Return the (X, Y) coordinate for the center point of the cell that contains the specified text.  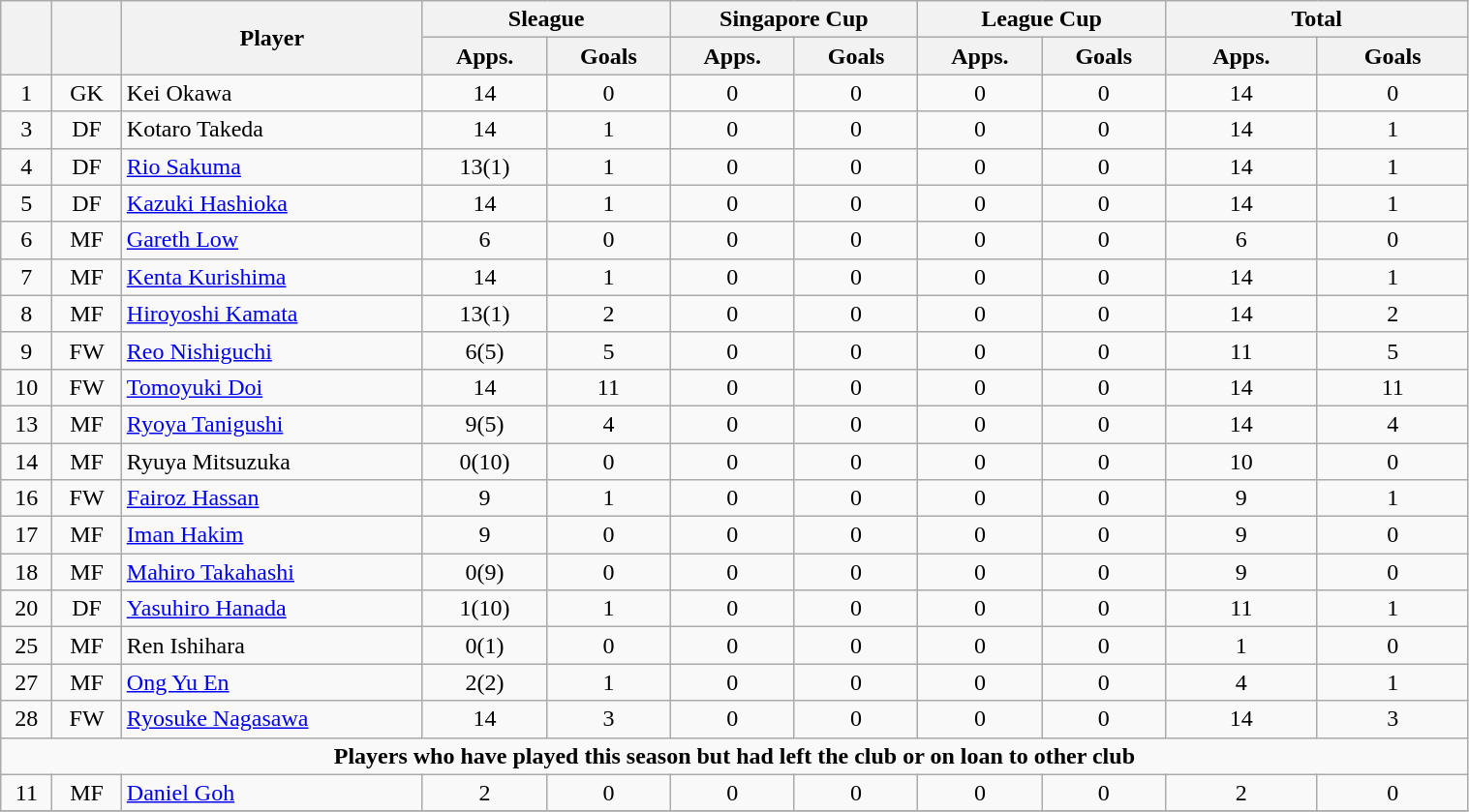
Tomoyuki Doi (271, 387)
Ryosuke Nagasawa (271, 719)
0(1) (484, 646)
Ryuya Mitsuzuka (271, 462)
0(10) (484, 462)
Player (271, 38)
1(10) (484, 609)
Ryoya Tanigushi (271, 424)
Rio Sakuma (271, 166)
7 (27, 277)
25 (27, 646)
Singapore Cup (794, 19)
Hiroyoshi Kamata (271, 314)
Ren Ishihara (271, 646)
16 (27, 498)
Fairoz Hassan (271, 498)
Kotaro Takeda (271, 130)
0(9) (484, 572)
Daniel Goh (271, 793)
Players who have played this season but had left the club or on loan to other club (734, 756)
Ong Yu En (271, 682)
League Cup (1042, 19)
Kei Okawa (271, 93)
9(5) (484, 424)
GK (87, 93)
Total (1317, 19)
6(5) (484, 350)
Iman Hakim (271, 535)
20 (27, 609)
2(2) (484, 682)
18 (27, 572)
Sleague (546, 19)
Reo Nishiguchi (271, 350)
17 (27, 535)
8 (27, 314)
28 (27, 719)
Mahiro Takahashi (271, 572)
Yasuhiro Hanada (271, 609)
27 (27, 682)
13 (27, 424)
Kazuki Hashioka (271, 203)
Kenta Kurishima (271, 277)
Gareth Low (271, 240)
